Capture the cell that displays the provided text and extract its [X, Y] central coordinate. 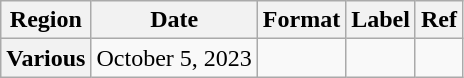
Region [46, 20]
October 5, 2023 [174, 58]
Date [174, 20]
Label [381, 20]
Format [301, 20]
Ref [438, 20]
Various [46, 58]
